Identify which cell holds the provided text, then report its (x, y) central coordinate. 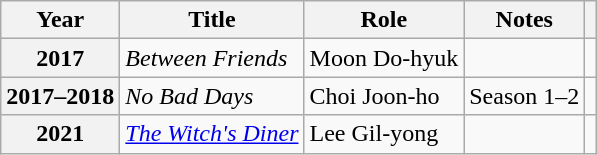
The Witch's Diner (212, 134)
Role (384, 20)
No Bad Days (212, 96)
Lee Gil-yong (384, 134)
Moon Do-hyuk (384, 58)
Season 1–2 (524, 96)
Between Friends (212, 58)
Choi Joon-ho (384, 96)
Title (212, 20)
2021 (60, 134)
Year (60, 20)
2017–2018 (60, 96)
Notes (524, 20)
2017 (60, 58)
